Capture the cell that displays the provided text and extract its (X, Y) central coordinate. 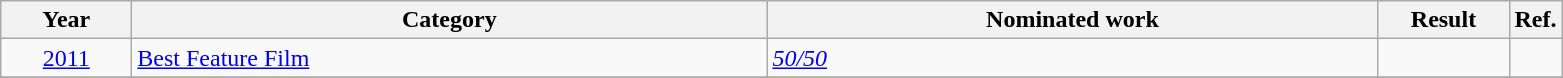
2011 (66, 58)
50/50 (1072, 58)
Best Feature Film (450, 58)
Result (1444, 20)
Nominated work (1072, 20)
Year (66, 20)
Category (450, 20)
Ref. (1536, 20)
